Determine the (x, y) coordinate at the center of the cell enclosing the given text.  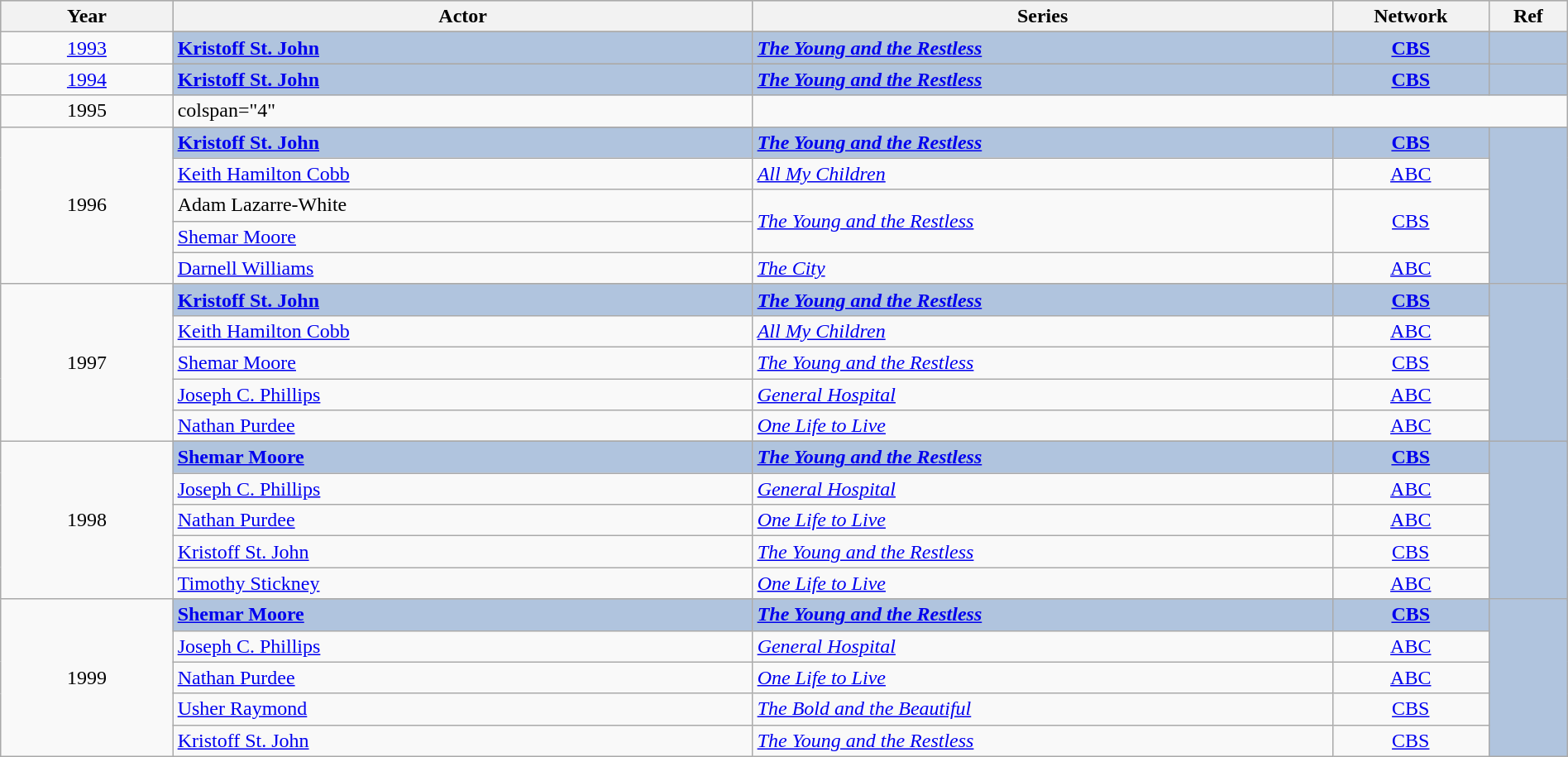
Year (87, 17)
Timothy Stickney (463, 583)
1999 (87, 678)
1997 (87, 362)
Ref (1528, 17)
Darnell Williams (463, 268)
1995 (87, 111)
Usher Raymond (463, 709)
Actor (463, 17)
Network (1411, 17)
The City (1042, 268)
Adam Lazarre-White (463, 205)
Series (1042, 17)
1996 (87, 205)
1993 (87, 48)
colspan="4" (463, 111)
1994 (87, 79)
1998 (87, 520)
The Bold and the Beautiful (1042, 709)
